Capture the cell that displays the provided text and extract its (x, y) central coordinate. 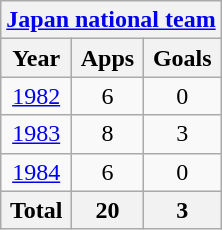
Japan national team (111, 20)
8 (108, 134)
1984 (36, 172)
Year (36, 58)
1982 (36, 96)
Total (36, 210)
20 (108, 210)
1983 (36, 134)
Apps (108, 58)
Goals (182, 58)
